Output the [X, Y] coordinate of the center of the cell containing the given text.  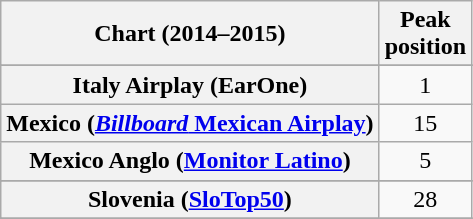
Italy Airplay (EarOne) [190, 85]
Chart (2014–2015) [190, 34]
15 [425, 123]
28 [425, 199]
Slovenia (SloTop50) [190, 199]
5 [425, 161]
Mexico (Billboard Mexican Airplay) [190, 123]
Mexico Anglo (Monitor Latino) [190, 161]
Peakposition [425, 34]
1 [425, 85]
